For the text-containing cell, return its midpoint in (x, y) coordinate format. 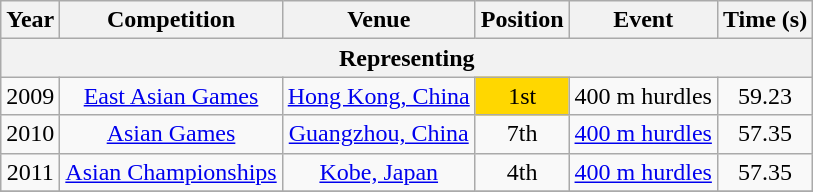
4th (522, 172)
Hong Kong, China (378, 96)
1st (522, 96)
2009 (30, 96)
7th (522, 134)
Event (643, 20)
Kobe, Japan (378, 172)
Asian Championships (171, 172)
Representing (407, 58)
East Asian Games (171, 96)
Position (522, 20)
59.23 (764, 96)
Venue (378, 20)
2010 (30, 134)
2011 (30, 172)
Time (s) (764, 20)
Guangzhou, China (378, 134)
Year (30, 20)
Asian Games (171, 134)
Competition (171, 20)
